Find where the given text appears and provide that cell's center as [X, Y] coordinate. 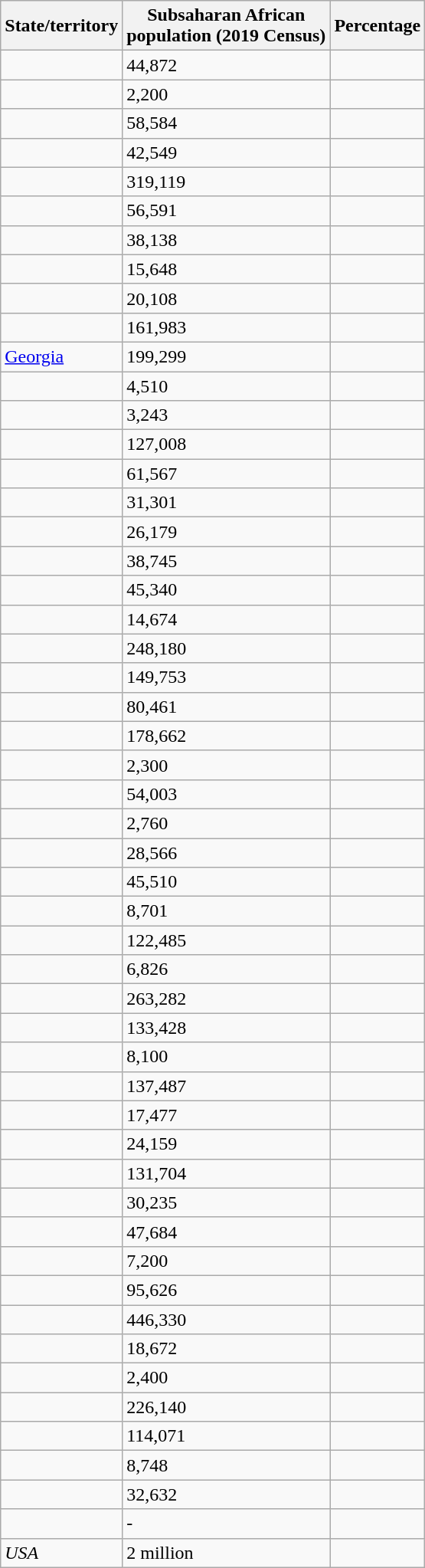
2,300 [227, 765]
2,200 [227, 94]
45,510 [227, 882]
Subsaharan Africanpopulation (2019 Census) [227, 26]
226,140 [227, 1407]
114,071 [227, 1436]
122,485 [227, 940]
149,753 [227, 677]
14,674 [227, 619]
446,330 [227, 1319]
8,748 [227, 1465]
Georgia [61, 356]
18,672 [227, 1349]
54,003 [227, 794]
2,760 [227, 823]
263,282 [227, 999]
58,584 [227, 123]
State/territory [61, 26]
2,400 [227, 1378]
8,701 [227, 911]
7,200 [227, 1261]
248,180 [227, 648]
2 million [227, 1553]
6,826 [227, 969]
3,243 [227, 415]
199,299 [227, 356]
28,566 [227, 853]
42,549 [227, 153]
95,626 [227, 1290]
127,008 [227, 444]
38,745 [227, 561]
45,340 [227, 590]
47,684 [227, 1232]
26,179 [227, 532]
178,662 [227, 736]
20,108 [227, 298]
133,428 [227, 1028]
24,159 [227, 1144]
31,301 [227, 503]
319,119 [227, 182]
Percentage [378, 26]
61,567 [227, 474]
8,100 [227, 1057]
80,461 [227, 707]
131,704 [227, 1173]
38,138 [227, 240]
30,235 [227, 1202]
44,872 [227, 65]
- [227, 1524]
56,591 [227, 211]
USA [61, 1553]
137,487 [227, 1086]
15,648 [227, 269]
161,983 [227, 327]
32,632 [227, 1494]
17,477 [227, 1115]
4,510 [227, 385]
